Locate the cell with the specified text and output its (X, Y) center coordinate. 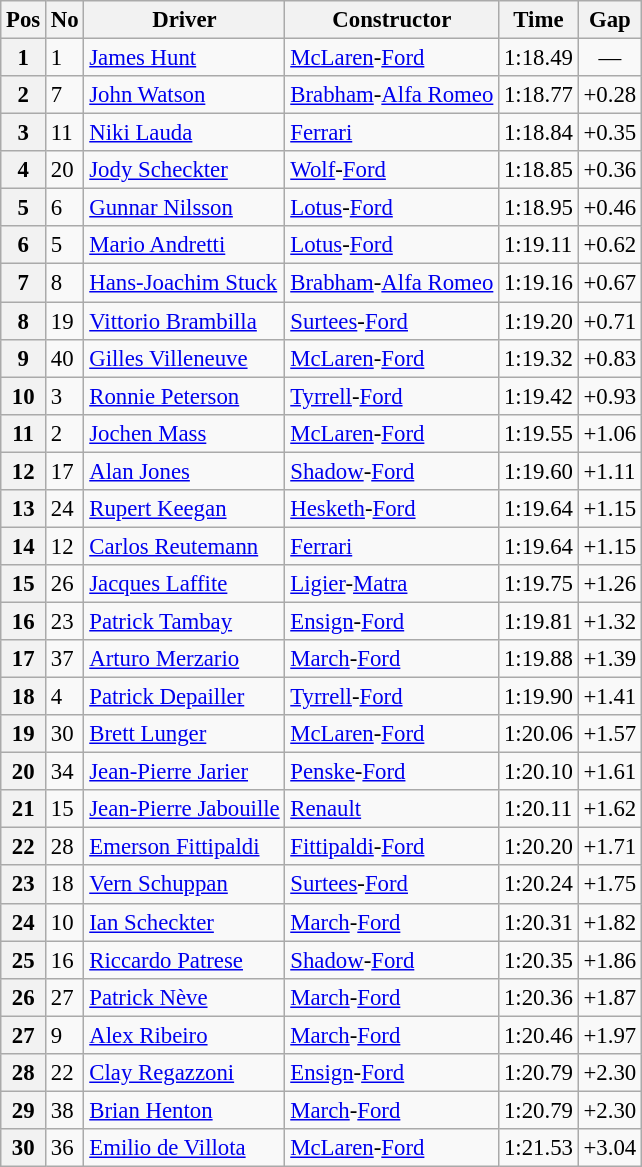
Mario Andretti (184, 245)
Wolf-Ford (392, 170)
Rupert Keegan (184, 509)
Patrick Depailler (184, 697)
Patrick Nève (184, 997)
Hesketh-Ford (392, 509)
Pos (24, 20)
+1.11 (610, 471)
1:18.49 (539, 58)
Alan Jones (184, 471)
+0.93 (610, 396)
38 (65, 1110)
1:18.95 (539, 208)
Renault (392, 809)
Time (539, 20)
1:19.90 (539, 697)
Riccardo Patrese (184, 960)
+3.04 (610, 1148)
Carlos Reutemann (184, 546)
Hans-Joachim Stuck (184, 283)
+1.75 (610, 885)
+0.71 (610, 321)
James Hunt (184, 58)
+1.87 (610, 997)
Jacques Laffite (184, 584)
1:20.11 (539, 809)
+0.62 (610, 245)
+1.61 (610, 772)
Driver (184, 20)
Gilles Villeneuve (184, 358)
1:19.60 (539, 471)
1:21.53 (539, 1148)
Niki Lauda (184, 133)
36 (65, 1148)
Gap (610, 20)
Fittipaldi-Ford (392, 847)
+1.06 (610, 433)
Vittorio Brambilla (184, 321)
Alex Ribeiro (184, 1035)
+0.83 (610, 358)
1:19.75 (539, 584)
1:20.06 (539, 734)
Emilio de Villota (184, 1148)
1:20.35 (539, 960)
1:20.10 (539, 772)
Arturo Merzario (184, 659)
1:19.11 (539, 245)
1:19.32 (539, 358)
Jean-Pierre Jarier (184, 772)
21 (24, 809)
+1.97 (610, 1035)
1:20.46 (539, 1035)
Emerson Fittipaldi (184, 847)
1:19.81 (539, 621)
Constructor (392, 20)
Jody Scheckter (184, 170)
No (65, 20)
+0.35 (610, 133)
Penske-Ford (392, 772)
1:18.85 (539, 170)
1:20.36 (539, 997)
1:19.88 (539, 659)
1:18.77 (539, 95)
Jochen Mass (184, 433)
+1.62 (610, 809)
1:20.24 (539, 885)
25 (24, 960)
Clay Regazzoni (184, 1073)
+1.71 (610, 847)
1:20.31 (539, 922)
+1.82 (610, 922)
Ian Scheckter (184, 922)
+1.57 (610, 734)
1:19.42 (539, 396)
— (610, 58)
Ligier-Matra (392, 584)
Brett Lunger (184, 734)
14 (24, 546)
Jean-Pierre Jabouille (184, 809)
+1.41 (610, 697)
29 (24, 1110)
37 (65, 659)
Patrick Tambay (184, 621)
+1.39 (610, 659)
34 (65, 772)
John Watson (184, 95)
+0.67 (610, 283)
+1.86 (610, 960)
+0.46 (610, 208)
+1.26 (610, 584)
1:19.55 (539, 433)
Brian Henton (184, 1110)
13 (24, 509)
+1.32 (610, 621)
1:18.84 (539, 133)
+0.28 (610, 95)
1:20.20 (539, 847)
1:19.20 (539, 321)
+0.36 (610, 170)
Gunnar Nilsson (184, 208)
40 (65, 358)
1:19.16 (539, 283)
Ronnie Peterson (184, 396)
Vern Schuppan (184, 885)
